Search for the cell housing the specified text and yield its [X, Y] center coordinate. 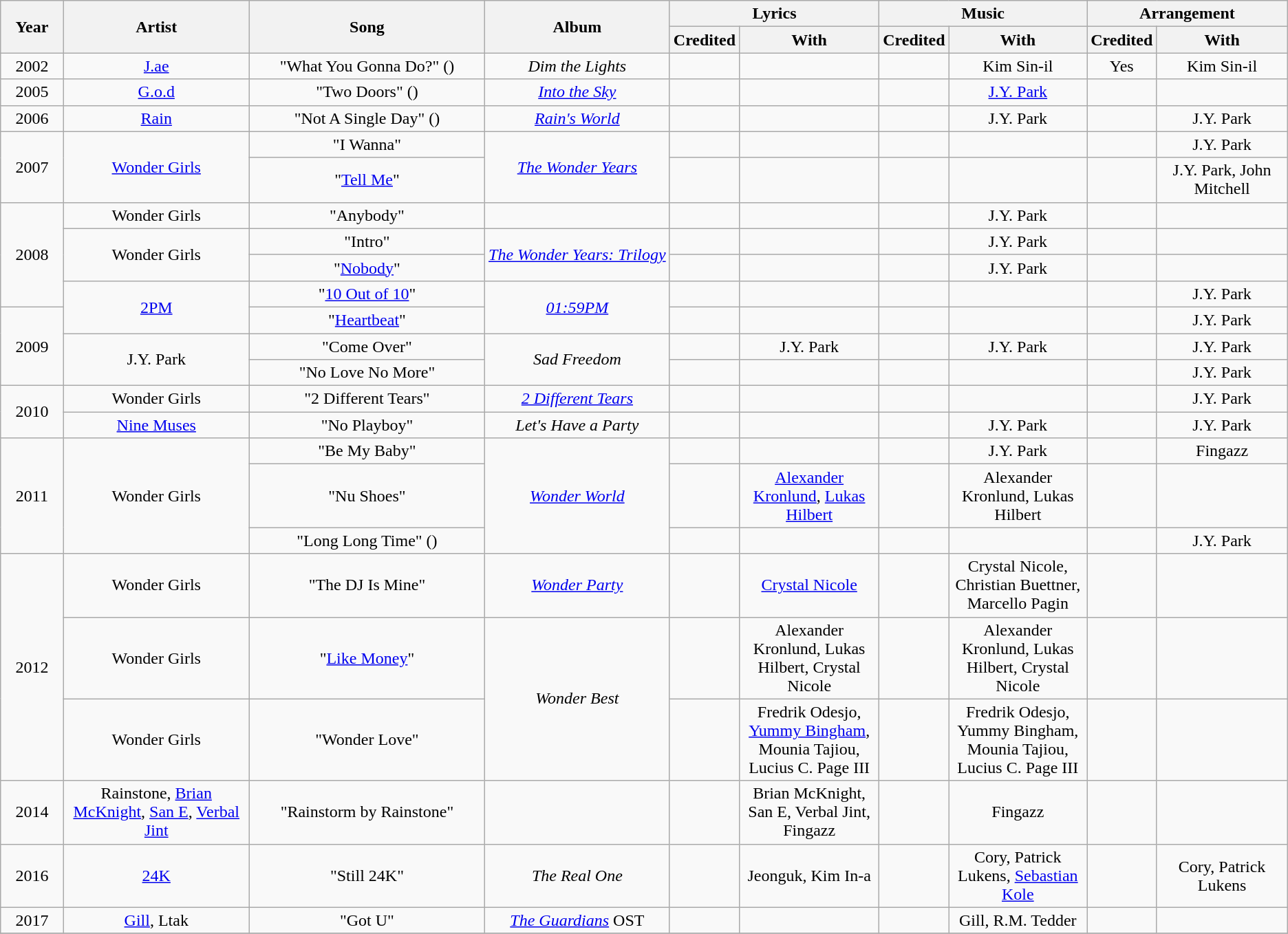
Gill, R.M. Tedder [1018, 920]
2014 [32, 812]
Cory, Patrick Lukens, Sebastian Kole [1018, 876]
24K [156, 876]
"What You Gonna Do?" () [367, 66]
Nine Muses [156, 425]
2005 [32, 92]
"Got U" [367, 920]
2 Different Tears [577, 399]
"I Wanna" [367, 144]
The Real One [577, 876]
"10 Out of 10" [367, 294]
"2 Different Tears" [367, 399]
01:59PM [577, 307]
2011 [32, 496]
"The DJ Is Mine" [367, 585]
Crystal Nicole, Christian Buettner, Marcello Pagin [1018, 585]
Lyrics [774, 14]
Crystal Nicole [809, 585]
Wonder World [577, 496]
2017 [32, 920]
Wonder Party [577, 585]
Let's Have a Party [577, 425]
"Come Over" [367, 346]
The Guardians OST [577, 920]
"Like Money" [367, 658]
2PM [156, 307]
2002 [32, 66]
2010 [32, 412]
"Tell Me" [367, 180]
Rainstone, Brian McKnight, San E, Verbal Jint [156, 812]
Dim the Lights [577, 66]
"Rainstorm by Rainstone" [367, 812]
J.Y. Park, John Mitchell [1222, 180]
"Heartbeat" [367, 320]
Jeonguk, Kim In-a [809, 876]
"No Playboy" [367, 425]
"Still 24K" [367, 876]
Into the Sky [577, 92]
Yes [1121, 66]
Cory, Patrick Lukens [1222, 876]
G.o.d [156, 92]
2007 [32, 166]
Song [367, 27]
Music [983, 14]
2012 [32, 667]
Sad Freedom [577, 359]
Artist [156, 27]
"Anybody" [367, 215]
"No Love No More" [367, 373]
"Not A Single Day" () [367, 118]
"Intro" [367, 241]
Gill, Ltak [156, 920]
The Wonder Years: Trilogy [577, 254]
Rain [156, 118]
Brian McKnight, San E, Verbal Jint, Fingazz [809, 812]
2008 [32, 254]
2016 [32, 876]
"Be My Baby" [367, 451]
"Nobody" [367, 268]
Rain's World [577, 118]
Year [32, 27]
2006 [32, 118]
Album [577, 27]
"Wonder Love" [367, 740]
2009 [32, 346]
The Wonder Years [577, 166]
"Nu Shoes" [367, 496]
J.ae [156, 66]
"Long Long Time" () [367, 541]
"Two Doors" () [367, 92]
Arrangement [1188, 14]
Wonder Best [577, 699]
